Search for the cell housing the specified text and yield its (x, y) center coordinate. 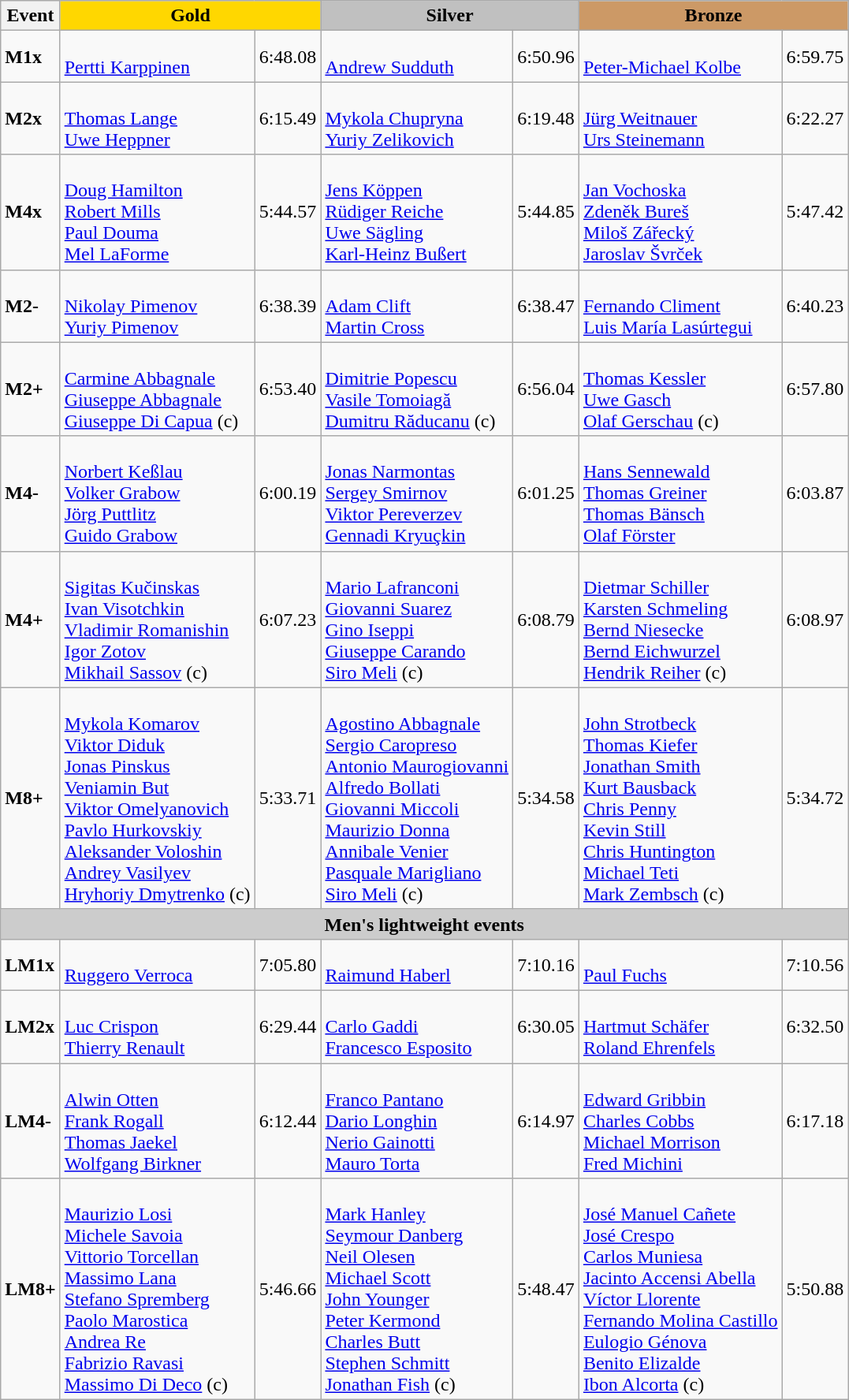
M2- (30, 306)
Jan Vochoska Zdeněk Bureš Miloš Zářecký Jaroslav Švrček (680, 212)
Fernando Climent Luis María Lasúrtegui (680, 306)
John Strotbeck Thomas Kiefer Jonathan Smith Kurt Bausback Chris Penny Kevin Still Chris Huntington Michael Teti Mark Zembsch (c) (680, 798)
5:44.85 (546, 212)
Maurizio Losi Michele Savoia Vittorio Torcellan Massimo Lana Stefano Spremberg Paolo Marostica Andrea Re Fabrizio Ravasi Massimo Di Deco (c) (158, 1290)
6:17.18 (815, 1120)
M8+ (30, 798)
5:34.58 (546, 798)
M1x (30, 57)
6:08.79 (546, 620)
6:15.49 (288, 118)
Paul Fuchs (680, 965)
6:38.47 (546, 306)
M4+ (30, 620)
6:08.97 (815, 620)
6:07.23 (288, 620)
M4x (30, 212)
Mark Hanley Seymour Danberg Neil Olesen Michael Scott John Younger Peter Kermond Charles Butt Stephen Schmitt Jonathan Fish (c) (417, 1290)
Raimund Haberl (417, 965)
6:14.97 (546, 1120)
6:50.96 (546, 57)
6:01.25 (546, 493)
Franco Pantano Dario Longhin Nerio Gainotti Mauro Torta (417, 1120)
6:57.80 (815, 389)
Adam Clift Martin Cross (417, 306)
5:33.71 (288, 798)
M2x (30, 118)
Event (30, 16)
Men's lightweight events (424, 924)
M4- (30, 493)
Norbert Keßlau Volker Grabow Jörg Puttlitz Guido Grabow (158, 493)
7:10.16 (546, 965)
LM4- (30, 1120)
6:40.23 (815, 306)
6:29.44 (288, 1026)
Ruggero Verroca (158, 965)
5:48.47 (546, 1290)
Mario Lafranconi Giovanni Suarez Gino Iseppi Giuseppe Carando Siro Meli (c) (417, 620)
Bronze (713, 16)
Thomas Lange Uwe Heppner (158, 118)
6:32.50 (815, 1026)
Peter-Michael Kolbe (680, 57)
6:03.87 (815, 493)
6:48.08 (288, 57)
7:10.56 (815, 965)
Alwin Otten Frank Rogall Thomas Jaekel Wolfgang Birkner (158, 1120)
Hans Sennewald Thomas Greiner Thomas Bänsch Olaf Förster (680, 493)
Gold (191, 16)
6:19.48 (546, 118)
7:05.80 (288, 965)
Mykola Chupryna Yuriy Zelikovich (417, 118)
5:50.88 (815, 1290)
Nikolay Pimenov Yuriy Pimenov (158, 306)
Pertti Karppinen (158, 57)
Andrew Sudduth (417, 57)
6:30.05 (546, 1026)
LM2x (30, 1026)
6:59.75 (815, 57)
6:56.04 (546, 389)
LM1x (30, 965)
6:53.40 (288, 389)
Jürg Weitnauer Urs Steinemann (680, 118)
Doug Hamilton Robert Mills Paul Douma Mel LaForme (158, 212)
M2+ (30, 389)
Dimitrie Popescu Vasile Tomoiagă Dumitru Răducanu (c) (417, 389)
5:47.42 (815, 212)
Dietmar Schiller Karsten Schmeling Bernd Niesecke Bernd Eichwurzel Hendrik Reiher (c) (680, 620)
Carlo Gaddi Francesco Esposito (417, 1026)
Hartmut Schäfer Roland Ehrenfels (680, 1026)
5:46.66 (288, 1290)
Edward Gribbin Charles Cobbs Michael Morrison Fred Michini (680, 1120)
Sigitas Kučinskas Ivan Visotchkin Vladimir Romanishin Igor Zotov Mikhail Sassov (c) (158, 620)
Luc Crispon Thierry Renault (158, 1026)
Carmine Abbagnale Giuseppe Abbagnale Giuseppe Di Capua (c) (158, 389)
Thomas Kessler Uwe Gasch Olaf Gerschau (c) (680, 389)
Jonas Narmontas Sergey Smirnov Viktor Pereverzev Gennadi Kryuçkin (417, 493)
Silver (449, 16)
6:38.39 (288, 306)
5:34.72 (815, 798)
Jens Köppen Rüdiger Reiche Uwe Sägling Karl-Heinz Bußert (417, 212)
5:44.57 (288, 212)
6:12.44 (288, 1120)
6:22.27 (815, 118)
LM8+ (30, 1290)
6:00.19 (288, 493)
